Return the [x, y] coordinate for the center point of the cell that contains the specified text.  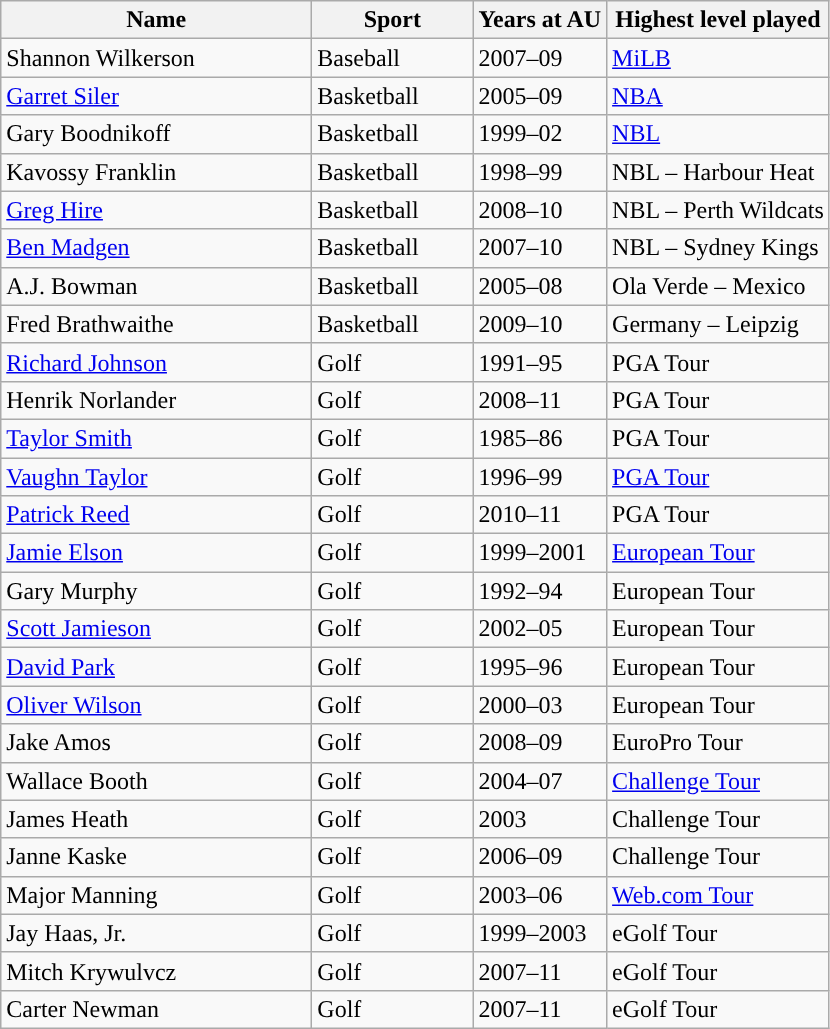
2003–06 [540, 895]
Gary Murphy [156, 591]
1992–94 [540, 591]
2002–05 [540, 629]
Janne Kaske [156, 857]
MiLB [718, 58]
Shannon Wilkerson [156, 58]
NBL [718, 134]
2008–11 [540, 400]
Major Manning [156, 895]
2003 [540, 819]
David Park [156, 667]
Web.com Tour [718, 895]
1985–86 [540, 438]
Vaughn Taylor [156, 477]
Scott Jamieson [156, 629]
Wallace Booth [156, 781]
1999–02 [540, 134]
A.J. Bowman [156, 286]
2010–11 [540, 515]
1991–95 [540, 362]
Taylor Smith [156, 438]
Carter Newman [156, 1009]
Kavossy Franklin [156, 172]
2004–07 [540, 781]
Jay Haas, Jr. [156, 933]
1999–2001 [540, 553]
Patrick Reed [156, 515]
Jamie Elson [156, 553]
Henrik Norlander [156, 400]
Name [156, 20]
2009–10 [540, 324]
NBA [718, 96]
EuroPro Tour [718, 743]
Jake Amos [156, 743]
Baseball [392, 58]
2000–03 [540, 705]
Oliver Wilson [156, 705]
2007–10 [540, 248]
Richard Johnson [156, 362]
Highest level played [718, 20]
Greg Hire [156, 210]
NBL – Harbour Heat [718, 172]
1995–96 [540, 667]
Gary Boodnikoff [156, 134]
2006–09 [540, 857]
1996–99 [540, 477]
Ben Madgen [156, 248]
2008–10 [540, 210]
Ola Verde – Mexico [718, 286]
NBL – Perth Wildcats [718, 210]
NBL – Sydney Kings [718, 248]
Mitch Krywulvcz [156, 971]
James Heath [156, 819]
2005–09 [540, 96]
Germany – Leipzig [718, 324]
Sport [392, 20]
2005–08 [540, 286]
Fred Brathwaithe [156, 324]
2007–09 [540, 58]
Garret Siler [156, 96]
2008–09 [540, 743]
1999–2003 [540, 933]
1998–99 [540, 172]
Years at AU [540, 20]
